Return the (X, Y) coordinate for the center point of the cell that contains the specified text.  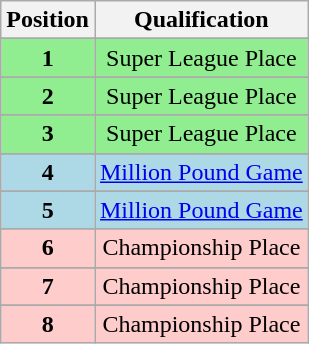
8 (48, 324)
4 (48, 172)
7 (48, 286)
2 (48, 96)
6 (48, 248)
3 (48, 134)
Position (48, 20)
1 (48, 58)
Qualification (201, 20)
5 (48, 210)
